Scan for the cell matching the given text and deliver its [X, Y] coordinate at center. 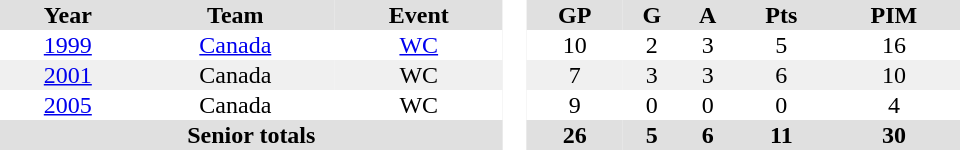
PIM [894, 15]
G [652, 15]
A [708, 15]
2 [652, 45]
11 [782, 135]
7 [574, 75]
2005 [68, 105]
16 [894, 45]
Team [236, 15]
Year [68, 15]
26 [574, 135]
Senior totals [252, 135]
Pts [782, 15]
2001 [68, 75]
GP [574, 15]
Event [419, 15]
4 [894, 105]
30 [894, 135]
9 [574, 105]
1999 [68, 45]
